Return the [x, y] coordinate for the center point of the cell that contains the specified text.  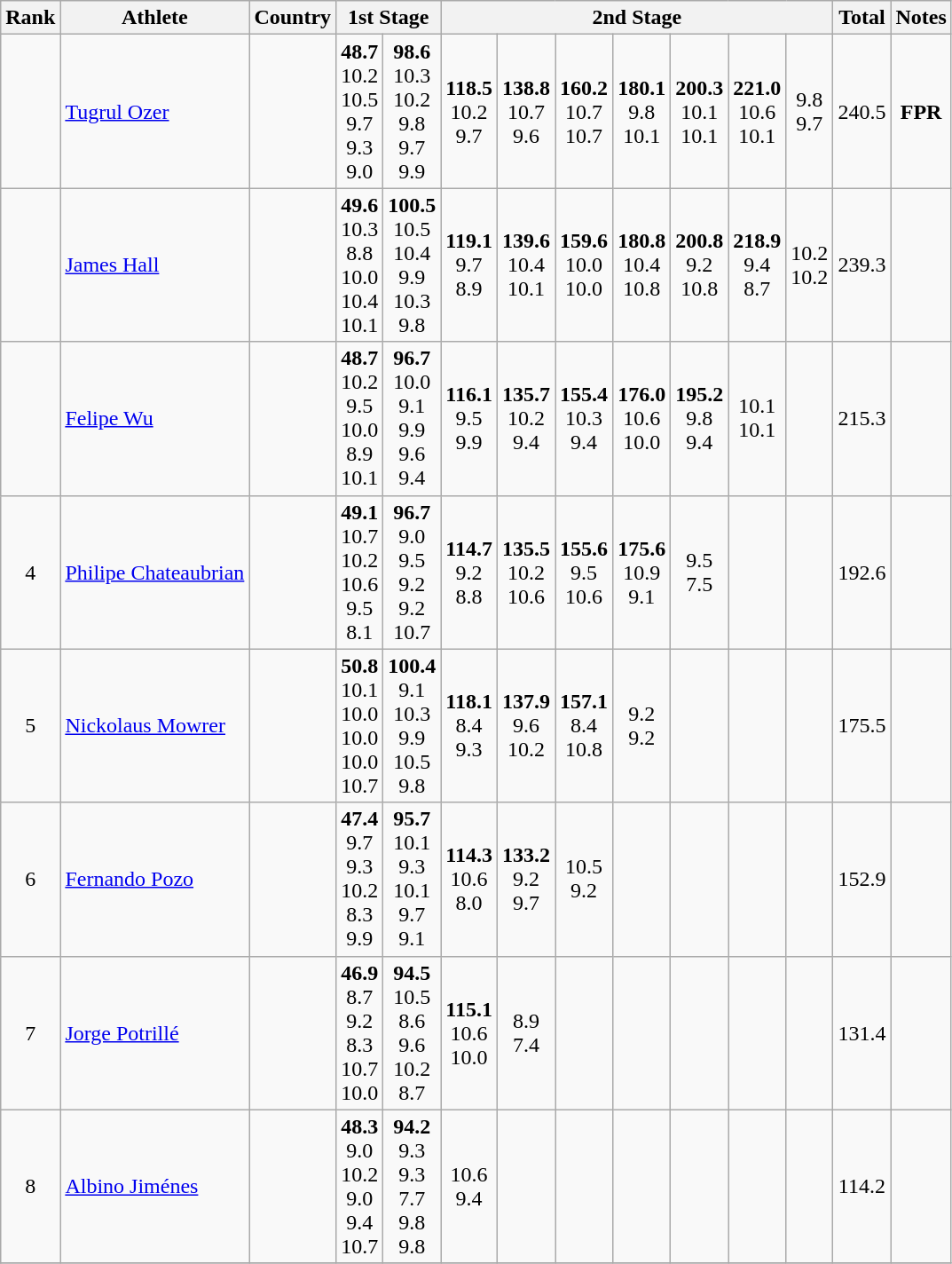
1st Stage [389, 18]
Notes [921, 18]
137.99.610.2 [525, 726]
239.3 [862, 265]
200.310.110.1 [699, 112]
192.6 [862, 572]
8.97.4 [525, 1033]
95.710.19.310.19.79.1 [412, 879]
4 [30, 572]
96.710.09.19.99.69.4 [412, 419]
Felipe Wu [154, 419]
115.110.610.0 [469, 1033]
118.18.49.3 [469, 726]
218.99.48.7 [758, 265]
118.510.29.7 [469, 112]
Country [293, 18]
James Hall [154, 265]
10.110.1 [758, 419]
2nd Stage [637, 18]
8 [30, 1186]
114.310.68.0 [469, 879]
Tugrul Ozer [154, 112]
180.19.810.1 [642, 112]
175.5 [862, 726]
135.510.210.6 [525, 572]
Philipe Chateaubrian [154, 572]
157.18.410.8 [584, 726]
195.29.89.4 [699, 419]
135.710.29.4 [525, 419]
131.4 [862, 1033]
200.89.210.8 [699, 265]
50.810.110.010.010.010.7 [360, 726]
48.710.210.59.79.39.0 [360, 112]
46.98.79.28.310.710.0 [360, 1033]
180.810.410.8 [642, 265]
9.89.7 [809, 112]
152.9 [862, 879]
48.39.010.29.09.410.7 [360, 1186]
Fernando Pozo [154, 879]
10.210.2 [809, 265]
7 [30, 1033]
49.610.38.810.010.410.1 [360, 265]
FPR [921, 112]
10.59.2 [584, 879]
48.710.29.510.08.910.1 [360, 419]
49.110.710.210.69.58.1 [360, 572]
100.510.510.49.910.39.8 [412, 265]
159.610.010.0 [584, 265]
47.49.79.310.28.39.9 [360, 879]
6 [30, 879]
116.19.59.9 [469, 419]
96.79.09.59.29.210.7 [412, 572]
160.210.710.7 [584, 112]
215.3 [862, 419]
9.57.5 [699, 572]
139.610.410.1 [525, 265]
94.29.39.37.79.89.8 [412, 1186]
5 [30, 726]
240.5 [862, 112]
Athlete [154, 18]
Nickolaus Mowrer [154, 726]
133.29.29.7 [525, 879]
155.69.510.6 [584, 572]
175.610.99.1 [642, 572]
114.79.28.8 [469, 572]
Albino Jiménes [154, 1186]
10.69.4 [469, 1186]
176.010.610.0 [642, 419]
114.2 [862, 1186]
119.19.78.9 [469, 265]
Jorge Potrillé [154, 1033]
98.610.310.29.89.79.9 [412, 112]
100.49.110.39.910.59.8 [412, 726]
9.29.2 [642, 726]
155.410.39.4 [584, 419]
221.010.610.1 [758, 112]
138.810.79.6 [525, 112]
Total [862, 18]
Rank [30, 18]
94.510.58.69.610.28.7 [412, 1033]
